Extract the [X, Y] coordinate from the center of the cell holding the provided text.  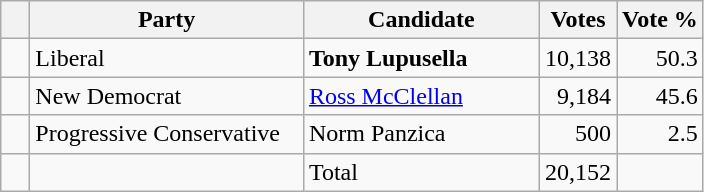
Norm Panzica [421, 134]
Tony Lupusella [421, 58]
Ross McClellan [421, 96]
10,138 [578, 58]
Progressive Conservative [167, 134]
Total [421, 172]
50.3 [660, 58]
Liberal [167, 58]
Votes [578, 20]
Vote % [660, 20]
500 [578, 134]
Party [167, 20]
Candidate [421, 20]
9,184 [578, 96]
New Democrat [167, 96]
45.6 [660, 96]
2.5 [660, 134]
20,152 [578, 172]
